Determine the (X, Y) coordinate at the center of the cell enclosing the given text.  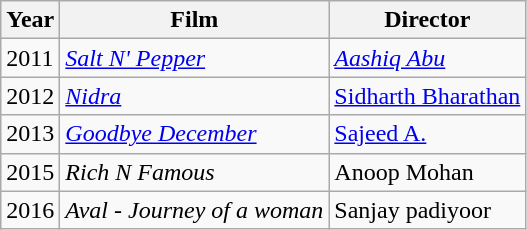
Aashiq Abu (428, 58)
Year (30, 20)
Aval - Journey of a woman (194, 210)
Goodbye December (194, 134)
Rich N Famous (194, 172)
Salt N' Pepper (194, 58)
Sidharth Bharathan (428, 96)
2011 (30, 58)
2013 (30, 134)
Nidra (194, 96)
Director (428, 20)
2012 (30, 96)
2016 (30, 210)
Film (194, 20)
Anoop Mohan (428, 172)
Sajeed A. (428, 134)
2015 (30, 172)
Sanjay padiyoor (428, 210)
